Pinpoint the cell where the given text exists, returning its (x, y) midpoint coordinate. 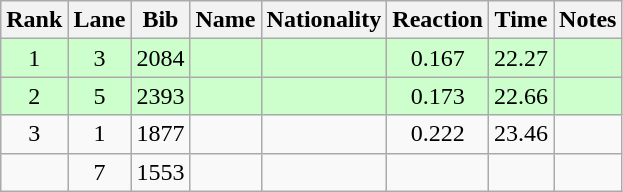
Nationality (324, 20)
7 (100, 172)
23.46 (520, 134)
Time (520, 20)
22.27 (520, 58)
2393 (160, 96)
Notes (588, 20)
Name (226, 20)
22.66 (520, 96)
Reaction (438, 20)
0.222 (438, 134)
5 (100, 96)
2084 (160, 58)
2 (34, 96)
Bib (160, 20)
0.167 (438, 58)
1553 (160, 172)
Lane (100, 20)
1877 (160, 134)
0.173 (438, 96)
Rank (34, 20)
